From the cell containing the given text, extract its center point as (x, y) coordinate. 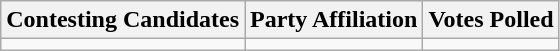
Party Affiliation (334, 20)
Contesting Candidates (123, 20)
Votes Polled (491, 20)
